Extract the (x, y) coordinate from the center of the cell holding the provided text.  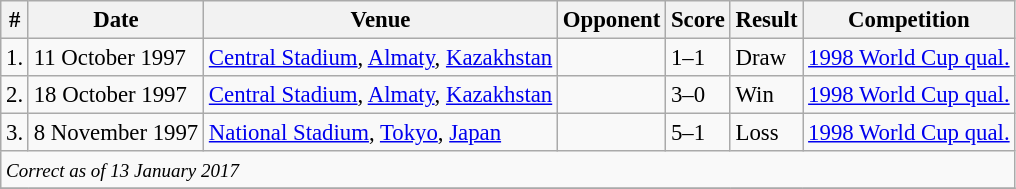
Win (766, 95)
1–1 (698, 58)
# (15, 20)
8 November 1997 (116, 133)
5–1 (698, 133)
3. (15, 133)
Competition (909, 20)
Result (766, 20)
3–0 (698, 95)
18 October 1997 (116, 95)
Loss (766, 133)
1. (15, 58)
National Stadium, Tokyo, Japan (381, 133)
Date (116, 20)
Correct as of 13 January 2017 (508, 170)
Opponent (612, 20)
Draw (766, 58)
Score (698, 20)
2. (15, 95)
11 October 1997 (116, 58)
Venue (381, 20)
